Scan for the cell matching the given text and deliver its (x, y) coordinate at center. 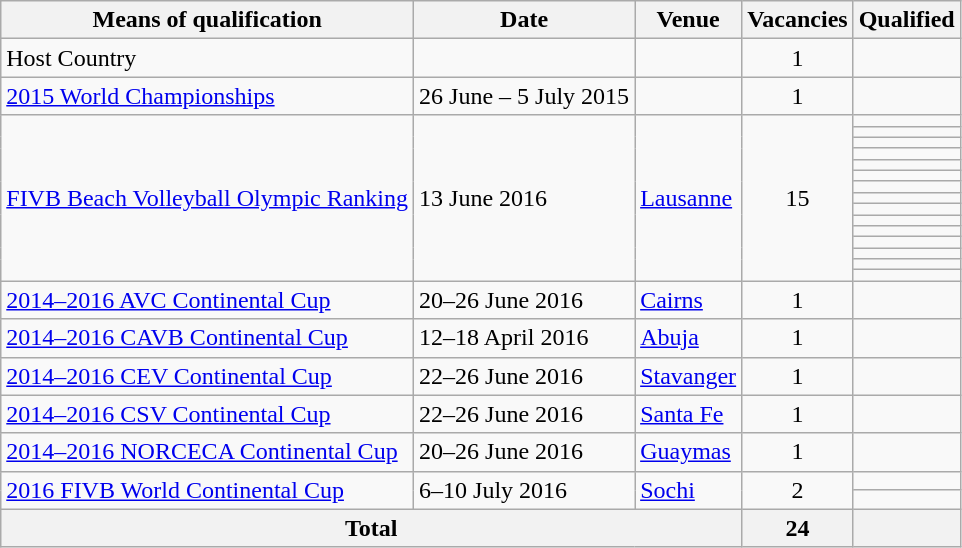
2016 FIVB World Continental Cup (208, 490)
Means of qualification (208, 20)
Sochi (688, 490)
24 (798, 528)
Vacancies (798, 20)
2 (798, 490)
Lausanne (688, 198)
2014–2016 CEV Continental Cup (208, 376)
2014–2016 NORCECA Continental Cup (208, 452)
Stavanger (688, 376)
Abuja (688, 338)
15 (798, 198)
2014–2016 CSV Continental Cup (208, 414)
Qualified (906, 20)
Date (524, 20)
Host Country (208, 58)
2015 World Championships (208, 96)
2014–2016 CAVB Continental Cup (208, 338)
2014–2016 AVC Continental Cup (208, 300)
26 June – 5 July 2015 (524, 96)
Total (372, 528)
Guaymas (688, 452)
13 June 2016 (524, 198)
6–10 July 2016 (524, 490)
Venue (688, 20)
Cairns (688, 300)
12–18 April 2016 (524, 338)
Santa Fe (688, 414)
FIVB Beach Volleyball Olympic Ranking (208, 198)
